Capture the cell that displays the provided text and extract its [x, y] central coordinate. 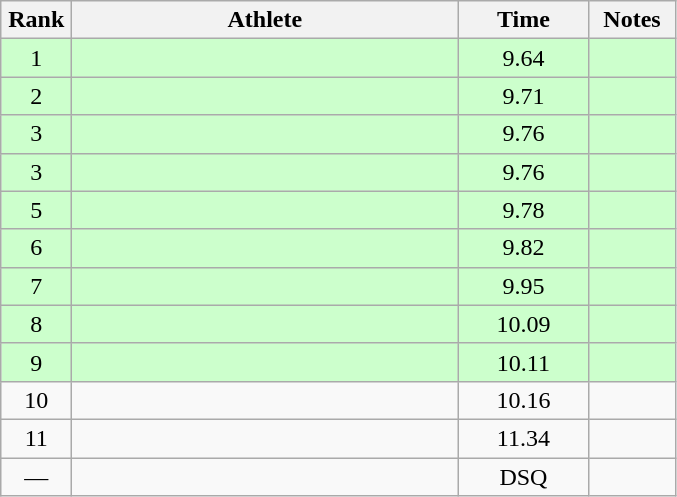
7 [36, 286]
9.78 [524, 210]
1 [36, 58]
Athlete [265, 20]
Notes [632, 20]
— [36, 477]
11 [36, 438]
10.11 [524, 362]
6 [36, 248]
10 [36, 400]
10.16 [524, 400]
11.34 [524, 438]
9.82 [524, 248]
8 [36, 324]
9.64 [524, 58]
9.95 [524, 286]
10.09 [524, 324]
Rank [36, 20]
2 [36, 96]
Time [524, 20]
9 [36, 362]
5 [36, 210]
9.71 [524, 96]
DSQ [524, 477]
